Extract the (x, y) coordinate from the center of the cell holding the provided text.  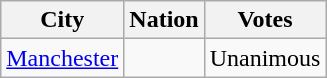
Votes (265, 20)
Nation (164, 20)
Unanimous (265, 58)
City (62, 20)
Manchester (62, 58)
